Determine the (X, Y) coordinate at the center of the cell enclosing the given text.  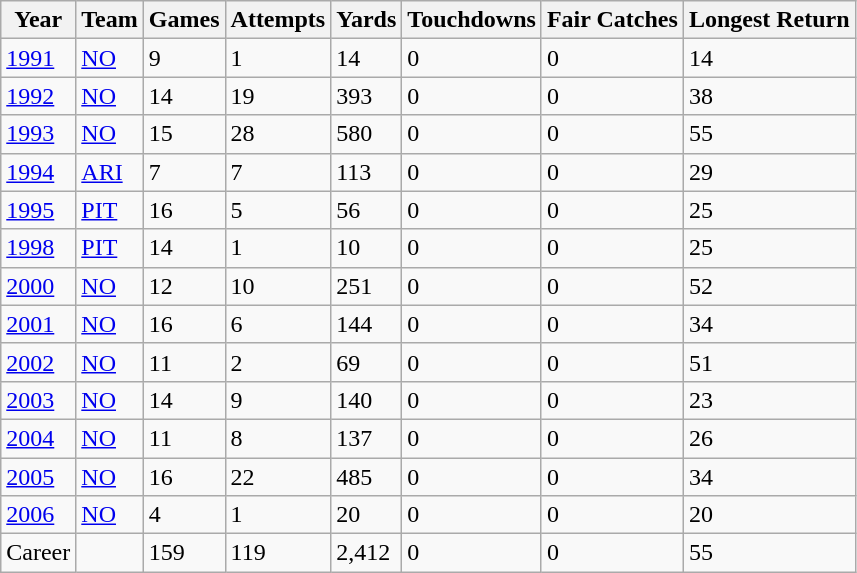
2003 (38, 400)
2004 (38, 438)
15 (184, 134)
19 (278, 96)
69 (366, 362)
Attempts (278, 20)
56 (366, 210)
1998 (38, 248)
1992 (38, 96)
22 (278, 477)
51 (769, 362)
6 (278, 324)
Longest Return (769, 20)
2006 (38, 515)
580 (366, 134)
2005 (38, 477)
393 (366, 96)
Team (110, 20)
Year (38, 20)
1994 (38, 172)
4 (184, 515)
26 (769, 438)
2001 (38, 324)
Yards (366, 20)
485 (366, 477)
12 (184, 286)
140 (366, 400)
29 (769, 172)
52 (769, 286)
1991 (38, 58)
119 (278, 553)
251 (366, 286)
Career (38, 553)
1995 (38, 210)
8 (278, 438)
137 (366, 438)
2000 (38, 286)
144 (366, 324)
113 (366, 172)
159 (184, 553)
Touchdowns (472, 20)
28 (278, 134)
2 (278, 362)
38 (769, 96)
5 (278, 210)
Games (184, 20)
2,412 (366, 553)
2002 (38, 362)
1993 (38, 134)
ARI (110, 172)
Fair Catches (612, 20)
23 (769, 400)
